Identify which cell holds the provided text, then report its (X, Y) central coordinate. 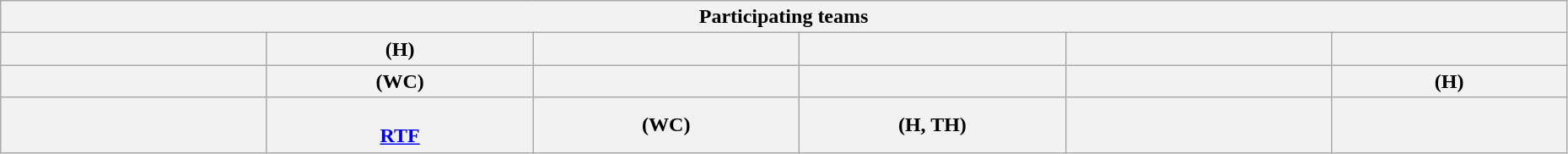
(H, TH) (933, 125)
RTF (400, 125)
Participating teams (784, 17)
